Find where the given text appears and provide that cell's center as (X, Y) coordinate. 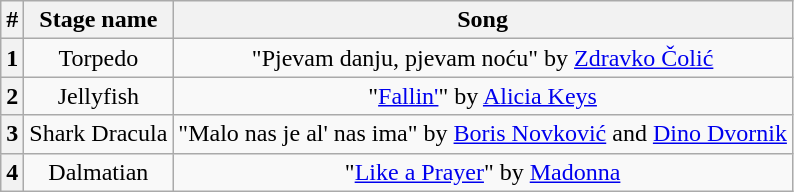
Stage name (98, 20)
Jellyfish (98, 96)
"Like a Prayer" by Madonna (483, 172)
3 (12, 134)
4 (12, 172)
2 (12, 96)
Shark Dracula (98, 134)
"Pjevam danju, pjevam noću" by Zdravko Čolić (483, 58)
# (12, 20)
"Malo nas je al' nas ima" by Boris Novković and Dino Dvornik (483, 134)
"Fallin'" by Alicia Keys (483, 96)
Song (483, 20)
1 (12, 58)
Dalmatian (98, 172)
Torpedo (98, 58)
